Pinpoint the cell where the given text exists, returning its (X, Y) midpoint coordinate. 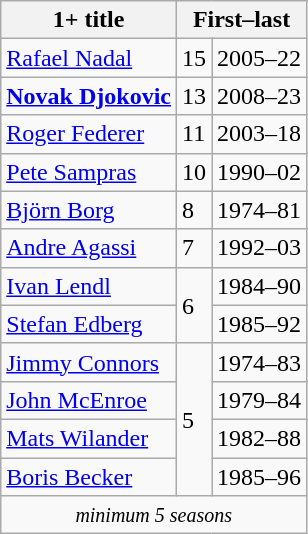
1985–96 (260, 477)
Björn Borg (89, 210)
13 (194, 96)
7 (194, 248)
1982–88 (260, 438)
1979–84 (260, 400)
1985–92 (260, 324)
1984–90 (260, 286)
John McEnroe (89, 400)
2003–18 (260, 134)
15 (194, 58)
1990–02 (260, 172)
10 (194, 172)
Stefan Edberg (89, 324)
8 (194, 210)
2005–22 (260, 58)
6 (194, 305)
Jimmy Connors (89, 362)
Ivan Lendl (89, 286)
minimum 5 seasons (154, 515)
1992–03 (260, 248)
Roger Federer (89, 134)
1974–81 (260, 210)
Boris Becker (89, 477)
11 (194, 134)
1+ title (89, 20)
Mats Wilander (89, 438)
5 (194, 419)
Pete Sampras (89, 172)
Rafael Nadal (89, 58)
First–last (241, 20)
Novak Djokovic (89, 96)
1974–83 (260, 362)
2008–23 (260, 96)
Andre Agassi (89, 248)
